Search for the cell housing the specified text and yield its [X, Y] center coordinate. 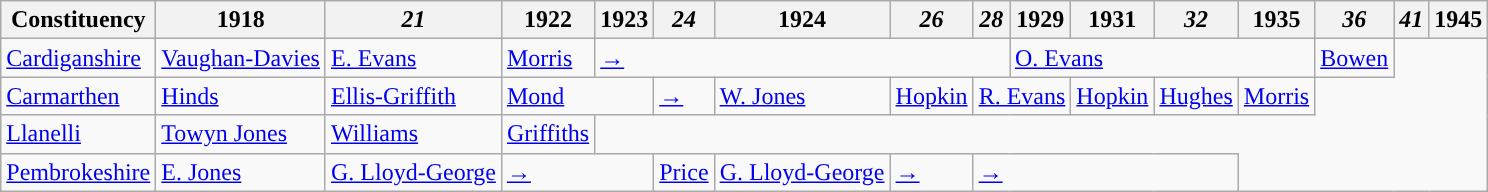
E. Evans [413, 58]
Towyn Jones [241, 134]
1924 [802, 20]
36 [1354, 20]
Carmarthen [78, 96]
Williams [413, 134]
E. Jones [241, 172]
32 [1196, 20]
Ellis-Griffith [413, 96]
Bowen [1354, 58]
R. Evans [1022, 96]
W. Jones [802, 96]
1935 [1276, 20]
Pembrokeshire [78, 172]
Cardiganshire [78, 58]
Vaughan-Davies [241, 58]
1922 [548, 20]
O. Evans [1162, 58]
Mond [577, 96]
1918 [241, 20]
Hinds [241, 96]
21 [413, 20]
1923 [624, 20]
Price [684, 172]
1945 [1458, 20]
1931 [1112, 20]
41 [1412, 20]
1929 [1040, 20]
24 [684, 20]
Llanelli [78, 134]
Griffiths [548, 134]
Hughes [1196, 96]
26 [932, 20]
Constituency [78, 20]
28 [991, 20]
